Find where the given text appears and provide that cell's center as (X, Y) coordinate. 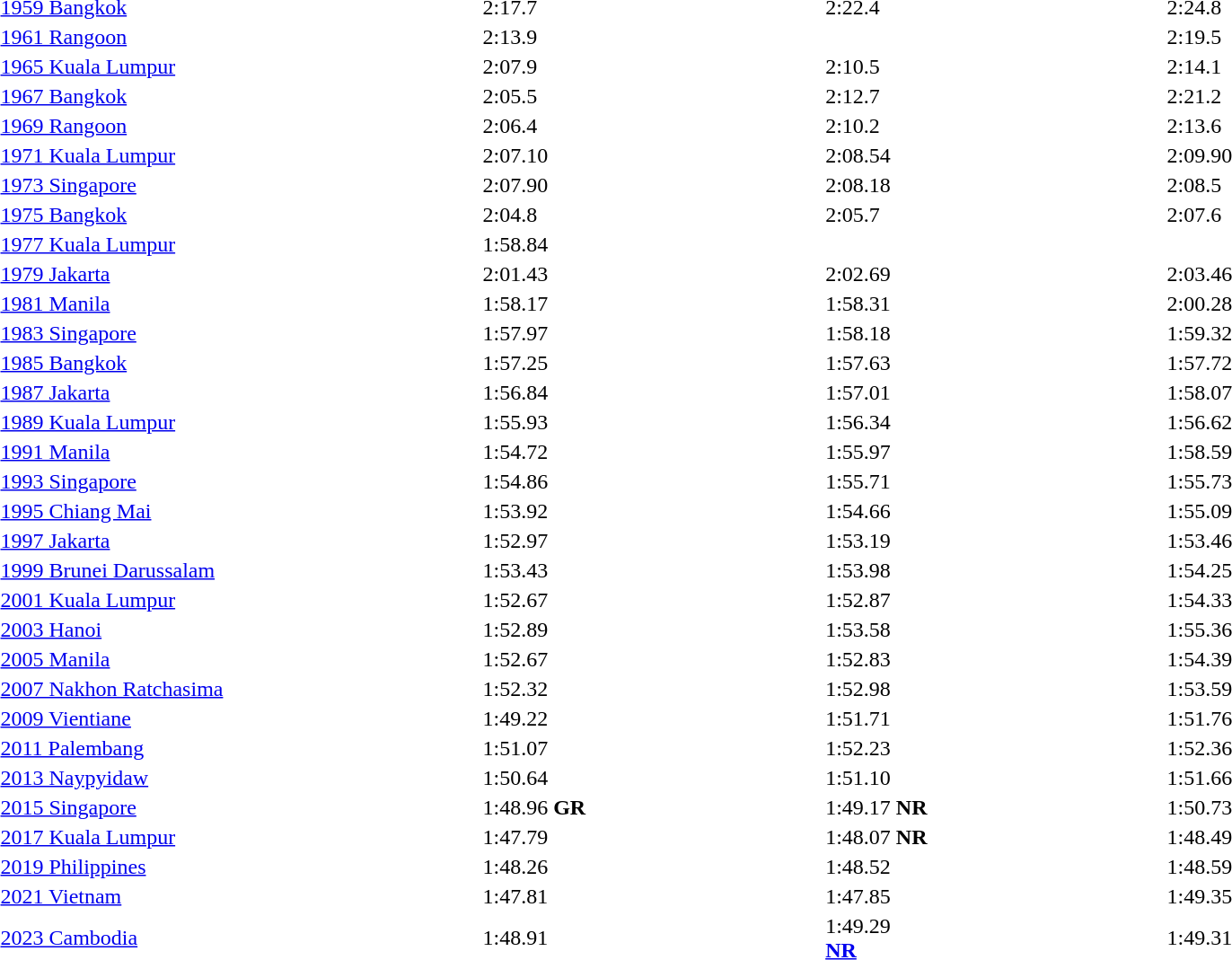
1:51.07 (534, 748)
1:57.25 (534, 363)
2:01.43 (534, 274)
1:53.19 (876, 541)
1:49.22 (534, 718)
1:48.52 (876, 867)
2:04.8 (534, 215)
1:57.97 (534, 333)
1:56.84 (534, 392)
2:10.2 (876, 126)
1:48.07 NR (876, 837)
1:58.17 (534, 304)
1:47.85 (876, 896)
2:06.4 (534, 126)
2:07.9 (534, 66)
1:52.83 (876, 659)
1:53.98 (876, 570)
1:54.66 (876, 511)
2:05.5 (534, 96)
1:54.72 (534, 452)
1:53.43 (534, 570)
2:07.10 (534, 155)
2:08.54 (876, 155)
2:08.18 (876, 185)
1:52.87 (876, 600)
1:52.97 (534, 541)
1:56.34 (876, 422)
1:58.31 (876, 304)
1:50.64 (534, 778)
1:55.71 (876, 481)
1:53.58 (876, 630)
2:05.7 (876, 215)
1:51.10 (876, 778)
1:55.97 (876, 452)
1:52.23 (876, 748)
1:58.18 (876, 333)
1:57.63 (876, 363)
1:58.84 (534, 244)
1:52.89 (534, 630)
2:10.5 (876, 66)
1:55.93 (534, 422)
1:57.01 (876, 392)
1:52.98 (876, 689)
2:07.90 (534, 185)
1:49.17 NR (876, 807)
2:13.9 (534, 37)
1:47.79 (534, 837)
1:48.26 (534, 867)
1:51.71 (876, 718)
2:02.69 (876, 274)
2:12.7 (876, 96)
1:47.81 (534, 896)
1:48.96 GR (534, 807)
1:54.86 (534, 481)
1:53.92 (534, 511)
1:52.32 (534, 689)
